Determine the (X, Y) coordinate at the center of the cell enclosing the given text.  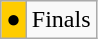
● (14, 20)
Finals (61, 20)
